Return the [X, Y] coordinate for the center point of the cell that contains the specified text.  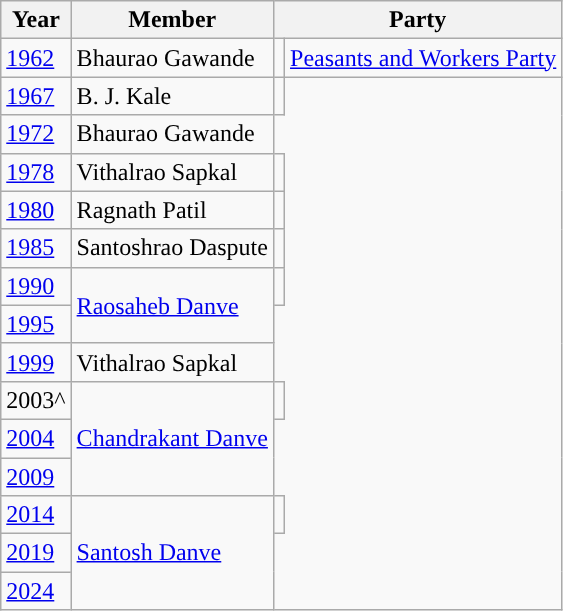
1967 [36, 96]
1978 [36, 172]
2019 [36, 553]
Santosh Danve [172, 553]
B. J. Kale [172, 96]
1962 [36, 58]
Member [172, 20]
1990 [36, 286]
1980 [36, 210]
Party [417, 20]
Raosaheb Danve [172, 305]
2003^ [36, 400]
1985 [36, 248]
1995 [36, 324]
Peasants and Workers Party [424, 58]
Chandrakant Danve [172, 438]
Ragnath Patil [172, 210]
2004 [36, 438]
1972 [36, 134]
2024 [36, 591]
2014 [36, 515]
1999 [36, 362]
Year [36, 20]
2009 [36, 477]
Santoshrao Daspute [172, 248]
